For the text-containing cell, return its midpoint in [X, Y] coordinate format. 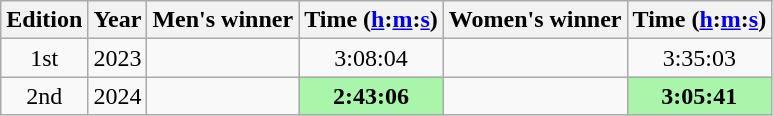
2:43:06 [372, 96]
Women's winner [535, 20]
3:05:41 [700, 96]
2nd [44, 96]
3:35:03 [700, 58]
2023 [118, 58]
Year [118, 20]
2024 [118, 96]
Edition [44, 20]
1st [44, 58]
3:08:04 [372, 58]
Men's winner [223, 20]
